Extract the (X, Y) coordinate from the center of the cell holding the provided text.  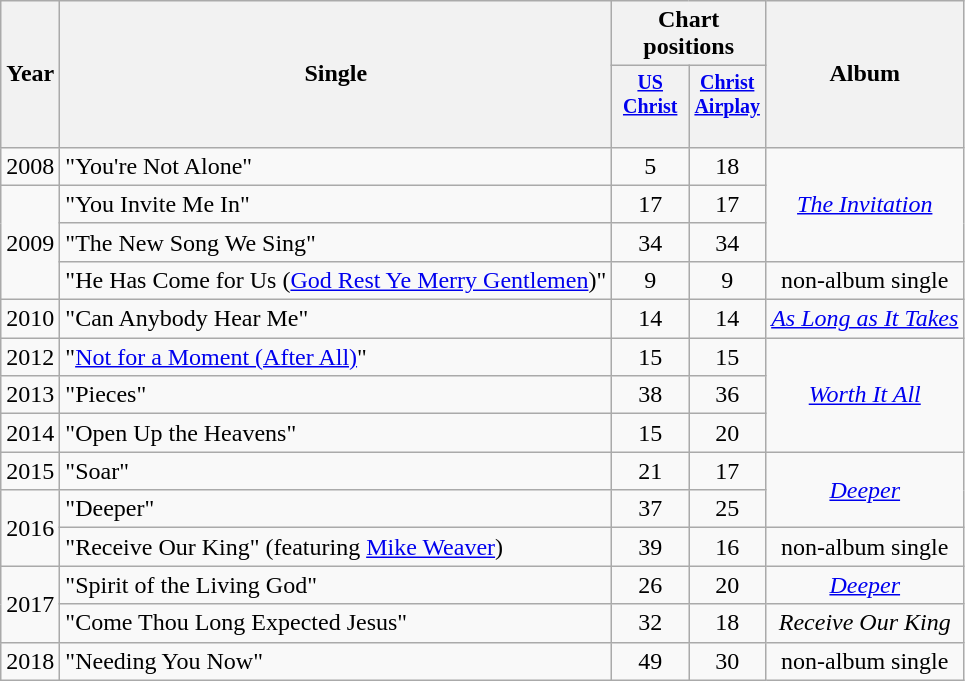
"Spirit of the Living God" (336, 585)
5 (650, 166)
Worth It All (865, 395)
"Deeper" (336, 509)
2009 (30, 242)
"Not for a Moment (After All)" (336, 357)
21 (650, 471)
Christ Airplay (728, 106)
2013 (30, 395)
"He Has Come for Us (God Rest Ye Merry Gentlemen)" (336, 280)
30 (728, 661)
"Soar" (336, 471)
2015 (30, 471)
As Long as It Takes (865, 319)
25 (728, 509)
32 (650, 623)
2008 (30, 166)
Year (30, 74)
USChrist (650, 106)
"You're Not Alone" (336, 166)
16 (728, 547)
The Invitation (865, 204)
Album (865, 74)
"Pieces" (336, 395)
39 (650, 547)
2010 (30, 319)
2017 (30, 604)
36 (728, 395)
38 (650, 395)
2012 (30, 357)
"Open Up the Heavens" (336, 433)
"Needing You Now" (336, 661)
Chart positions (689, 34)
"Can Anybody Hear Me" (336, 319)
Receive Our King (865, 623)
26 (650, 585)
2018 (30, 661)
49 (650, 661)
2014 (30, 433)
Single (336, 74)
"You Invite Me In" (336, 204)
37 (650, 509)
"Receive Our King" (featuring Mike Weaver) (336, 547)
2016 (30, 528)
"The New Song We Sing" (336, 242)
"Come Thou Long Expected Jesus" (336, 623)
